From the cell containing the given text, extract its center point as (X, Y) coordinate. 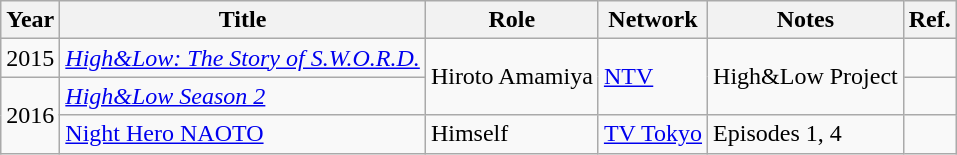
Notes (806, 20)
Role (512, 20)
TV Tokyo (652, 134)
2016 (30, 115)
Ref. (930, 20)
Hiroto Amamiya (512, 77)
High&Low: The Story of S.W.O.R.D. (243, 58)
Episodes 1, 4 (806, 134)
Year (30, 20)
Title (243, 20)
Night Hero NAOTO (243, 134)
Himself (512, 134)
High&Low Season 2 (243, 96)
NTV (652, 77)
2015 (30, 58)
Network (652, 20)
High&Low Project (806, 77)
